Identify which cell holds the provided text, then report its [x, y] central coordinate. 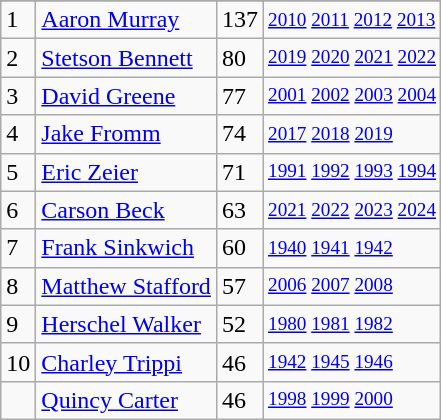
74 [240, 134]
2021 2022 2023 2024 [352, 210]
1942 1945 1946 [352, 362]
Jake Fromm [126, 134]
3 [18, 96]
David Greene [126, 96]
5 [18, 172]
71 [240, 172]
2010 2011 2012 2013 [352, 20]
Charley Trippi [126, 362]
Carson Beck [126, 210]
1998 1999 2000 [352, 400]
Eric Zeier [126, 172]
Quincy Carter [126, 400]
77 [240, 96]
57 [240, 286]
1 [18, 20]
6 [18, 210]
52 [240, 324]
60 [240, 248]
2001 2002 2003 2004 [352, 96]
4 [18, 134]
1991 1992 1993 1994 [352, 172]
9 [18, 324]
Stetson Bennett [126, 58]
2006 2007 2008 [352, 286]
10 [18, 362]
2019 2020 2021 2022 [352, 58]
Aaron Murray [126, 20]
1980 1981 1982 [352, 324]
Herschel Walker [126, 324]
2 [18, 58]
7 [18, 248]
80 [240, 58]
8 [18, 286]
63 [240, 210]
1940 1941 1942 [352, 248]
Frank Sinkwich [126, 248]
Matthew Stafford [126, 286]
2017 2018 2019 [352, 134]
137 [240, 20]
